Locate the cell with the specified text and output its [X, Y] center coordinate. 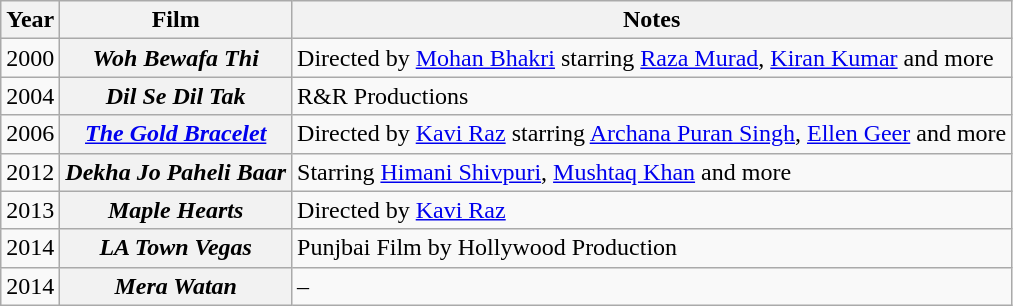
Directed by Mohan Bhakri starring Raza Murad, Kiran Kumar and more [652, 58]
Mera Watan [176, 286]
Year [30, 20]
– [652, 286]
Dekha Jo Paheli Baar [176, 172]
R&R Productions [652, 96]
2006 [30, 134]
Punjbai Film by Hollywood Production [652, 248]
Maple Hearts [176, 210]
2000 [30, 58]
LA Town Vegas [176, 248]
Starring Himani Shivpuri, Mushtaq Khan and more [652, 172]
Directed by Kavi Raz starring Archana Puran Singh, Ellen Geer and more [652, 134]
2012 [30, 172]
Film [176, 20]
Notes [652, 20]
2004 [30, 96]
Woh Bewafa Thi [176, 58]
2013 [30, 210]
Dil Se Dil Tak [176, 96]
The Gold Bracelet [176, 134]
Directed by Kavi Raz [652, 210]
